Provide the (x, y) coordinate of the cell's center where the given text is located.  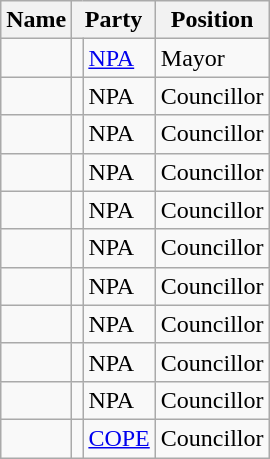
COPE (119, 438)
Name (36, 20)
Party (114, 20)
Position (212, 20)
Mayor (212, 58)
